Scan for the cell matching the given text and deliver its (x, y) coordinate at center. 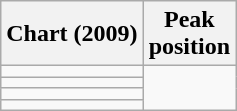
Chart (2009) (72, 34)
Peakposition (189, 34)
